Pinpoint the cell where the given text exists, returning its [X, Y] midpoint coordinate. 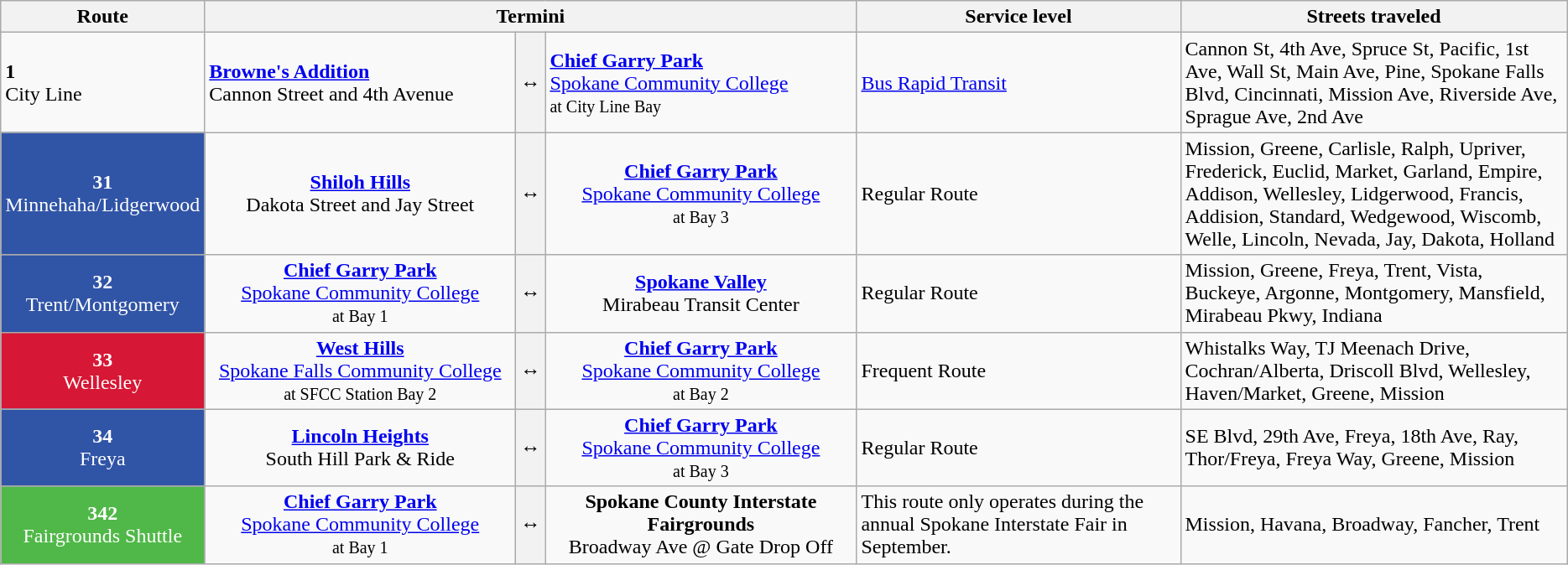
34Freya [102, 448]
Lincoln HeightsSouth Hill Park & Ride [361, 448]
Mission, Greene, Freya, Trent, Vista, Buckeye, Argonne, Montgomery, Mansfield, Mirabeau Pkwy, Indiana [1374, 293]
Chief Garry ParkSpokane Community Collegeat Bay 2 [701, 371]
31Minnehaha/Lidgerwood [102, 194]
Route [102, 17]
Shiloh HillsDakota Street and Jay Street [361, 194]
Bus Rapid Transit [1018, 82]
Service level [1018, 17]
Whistalks Way, TJ Meenach Drive, Cochran/Alberta, Driscoll Blvd, Wellesley, Haven/Market, Greene, Mission [1374, 371]
342Fairgrounds Shuttle [102, 525]
Termini [530, 17]
Chief Garry ParkSpokane Community Collegeat City Line Bay [701, 82]
Mission, Havana, Broadway, Fancher, Trent [1374, 525]
Spokane County Interstate FairgroundsBroadway Ave @ Gate Drop Off [701, 525]
Browne's AdditionCannon Street and 4th Avenue [361, 82]
33Wellesley [102, 371]
Frequent Route [1018, 371]
Streets traveled [1374, 17]
32Trent/Montgomery [102, 293]
This route only operates during the annual Spokane Interstate Fair in September. [1018, 525]
1City Line [102, 82]
SE Blvd, 29th Ave, Freya, 18th Ave, Ray, Thor/Freya, Freya Way, Greene, Mission [1374, 448]
Spokane ValleyMirabeau Transit Center [701, 293]
West HillsSpokane Falls Community Collegeat SFCC Station Bay 2 [361, 371]
